Output the [X, Y] coordinate of the center of the cell containing the given text.  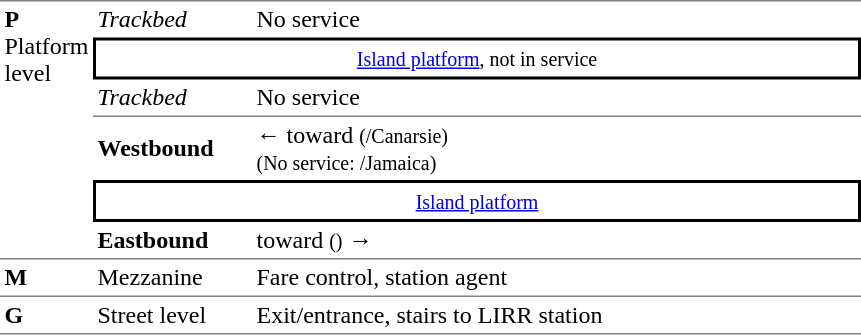
M [46, 279]
Fare control, station agent [556, 279]
PPlatform level [46, 130]
Eastbound [172, 241]
toward () → [556, 241]
Island platform, not in service [477, 59]
← toward (/Canarsie)(No service: /Jamaica) [556, 148]
Island platform [477, 201]
Street level [172, 316]
Westbound [172, 148]
Exit/entrance, stairs to LIRR station [556, 316]
G [46, 316]
Mezzanine [172, 279]
